Return the (X, Y) coordinate for the center point of the cell that contains the specified text.  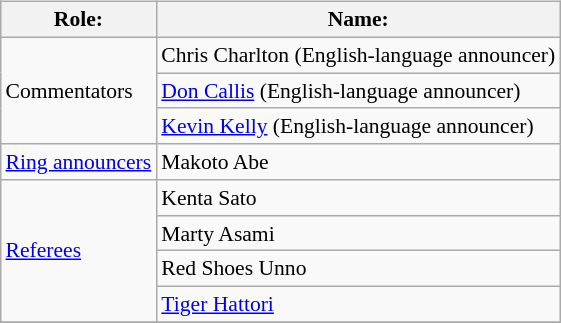
Referees (78, 251)
Red Shoes Unno (358, 269)
Kenta Sato (358, 198)
Name: (358, 20)
Makoto Abe (358, 162)
Kevin Kelly (English-language announcer) (358, 126)
Don Callis (English-language announcer) (358, 91)
Chris Charlton (English-language announcer) (358, 55)
Marty Asami (358, 233)
Ring announcers (78, 162)
Commentators (78, 90)
Tiger Hattori (358, 305)
Role: (78, 20)
